Scan for the cell matching the given text and deliver its (x, y) coordinate at center. 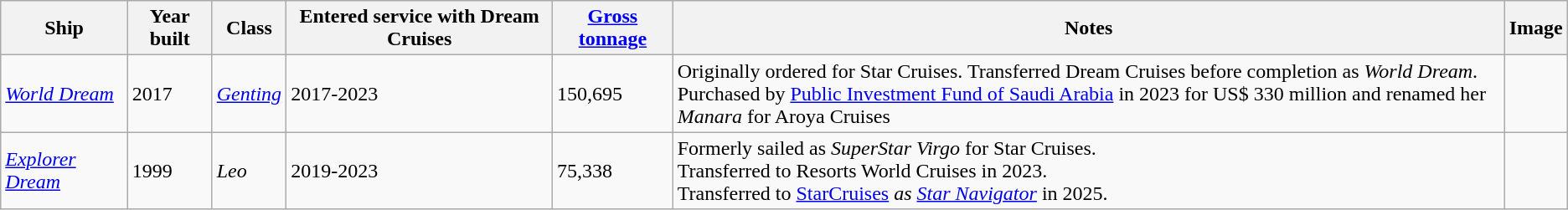
Gross tonnage (613, 28)
75,338 (613, 171)
Image (1536, 28)
Leo (249, 171)
2019-2023 (420, 171)
1999 (169, 171)
Entered service with Dream Cruises (420, 28)
Class (249, 28)
2017 (169, 94)
2017-2023 (420, 94)
Explorer Dream (64, 171)
Ship (64, 28)
Notes (1089, 28)
World Dream (64, 94)
150,695 (613, 94)
Year built (169, 28)
Genting (249, 94)
